From the cell containing the given text, extract its center point as (X, Y) coordinate. 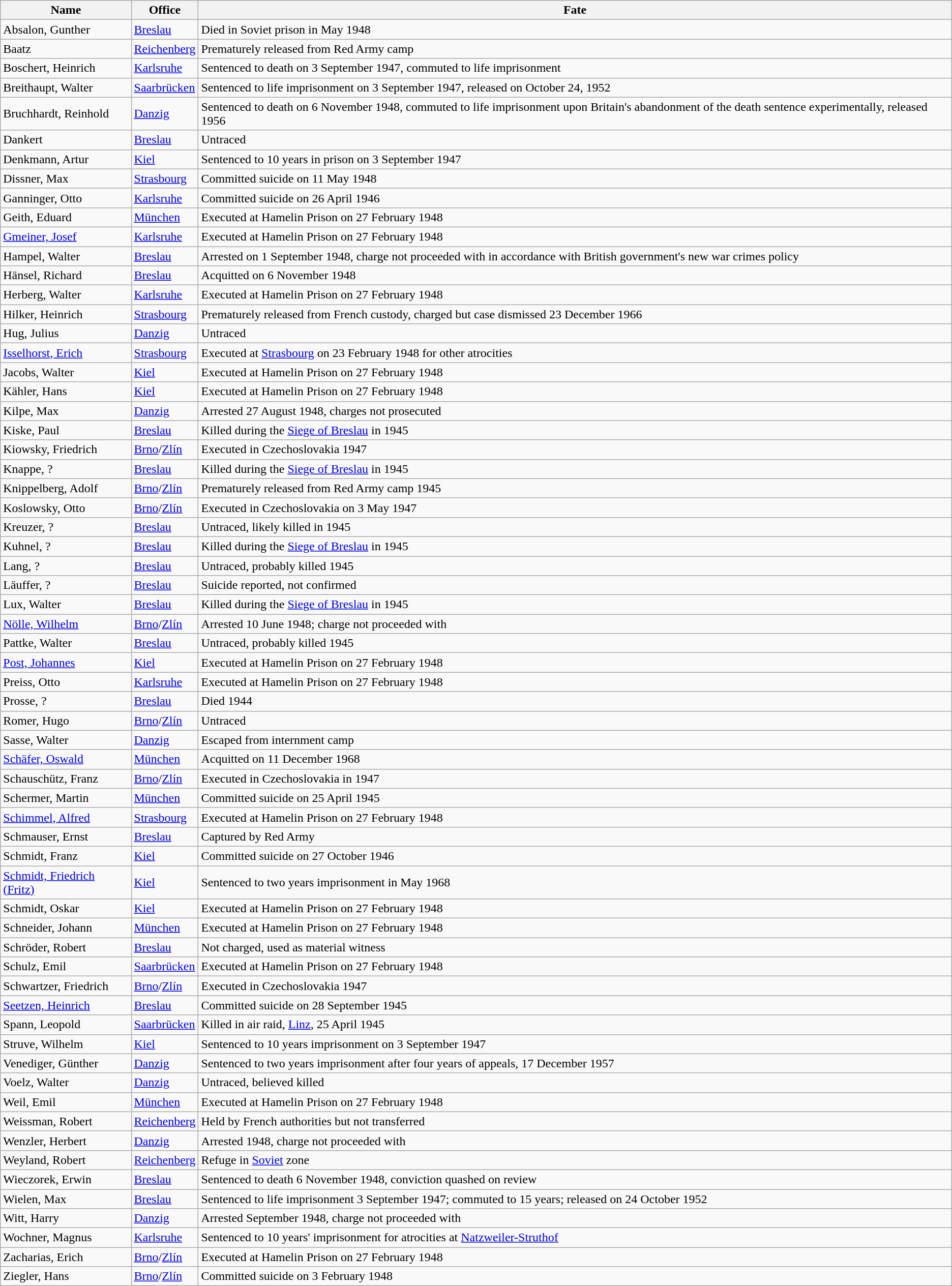
Schmauser, Ernst (66, 836)
Struve, Wilhelm (66, 1044)
Sentenced to death on 6 November 1948, commuted to life imprisonment upon Britain's abandonment of the death sentence experimentally, released 1956 (575, 114)
Sentenced to life imprisonment 3 September 1947; commuted to 15 years; released on 24 October 1952 (575, 1199)
Name (66, 10)
Schneider, Johann (66, 928)
Weil, Emil (66, 1102)
Nölle, Wilhelm (66, 624)
Untraced, believed killed (575, 1083)
Dissner, Max (66, 178)
Sentenced to two years imprisonment after four years of appeals, 17 December 1957 (575, 1063)
Prematurely released from Red Army camp 1945 (575, 488)
Committed suicide on 27 October 1946 (575, 856)
Witt, Harry (66, 1218)
Hampel, Walter (66, 256)
Ganninger, Otto (66, 198)
Schmidt, Friedrich (Fritz) (66, 882)
Committed suicide on 11 May 1948 (575, 178)
Schmidt, Franz (66, 856)
Untraced, likely killed in 1945 (575, 527)
Held by French authorities but not transferred (575, 1121)
Schäfer, Oswald (66, 759)
Boschert, Heinrich (66, 68)
Died 1944 (575, 701)
Schröder, Robert (66, 947)
Prosse, ? (66, 701)
Arrested on 1 September 1948, charge not proceeded with in accordance with British government's new war crimes policy (575, 256)
Kreuzer, ? (66, 527)
Lang, ? (66, 566)
Ziegler, Hans (66, 1276)
Office (165, 10)
Knippelberg, Adolf (66, 488)
Committed suicide on 25 April 1945 (575, 798)
Arrested 10 June 1948; charge not proceeded with (575, 624)
Gmeiner, Josef (66, 236)
Hilker, Heinrich (66, 314)
Seetzen, Heinrich (66, 1005)
Knappe, ? (66, 469)
Died in Soviet prison in May 1948 (575, 29)
Wielen, Max (66, 1199)
Schermer, Martin (66, 798)
Lux, Walter (66, 605)
Läuffer, ? (66, 585)
Committed suicide on 28 September 1945 (575, 1005)
Romer, Hugo (66, 721)
Schimmel, Alfred (66, 817)
Venediger, Günther (66, 1063)
Sentenced to death 6 November 1948, conviction quashed on review (575, 1179)
Suicide reported, not confirmed (575, 585)
Kuhnel, ? (66, 546)
Spann, Leopold (66, 1025)
Sentenced to 10 years' imprisonment for atrocities at Natzweiler-Struthof (575, 1238)
Pattke, Walter (66, 643)
Schmidt, Oskar (66, 909)
Hug, Julius (66, 334)
Refuge in Soviet zone (575, 1160)
Geith, Eduard (66, 217)
Voelz, Walter (66, 1083)
Prematurely released from Red Army camp (575, 49)
Hänsel, Richard (66, 276)
Kähler, Hans (66, 392)
Dankert (66, 140)
Committed suicide on 26 April 1946 (575, 198)
Captured by Red Army (575, 836)
Acquitted on 11 December 1968 (575, 759)
Executed in Czechoslovakia in 1947 (575, 779)
Acquitted on 6 November 1948 (575, 276)
Preiss, Otto (66, 682)
Schulz, Emil (66, 967)
Escaped from internment camp (575, 740)
Isselhorst, Erich (66, 353)
Wenzler, Herbert (66, 1141)
Denkmann, Artur (66, 159)
Arrested 1948, charge not proceeded with (575, 1141)
Fate (575, 10)
Sentenced to death on 3 September 1947, commuted to life imprisonment (575, 68)
Weissman, Robert (66, 1121)
Breithaupt, Walter (66, 87)
Herberg, Walter (66, 295)
Kiske, Paul (66, 430)
Sentenced to life imprisonment on 3 September 1947, released on October 24, 1952 (575, 87)
Sasse, Walter (66, 740)
Wieczorek, Erwin (66, 1179)
Killed in air raid, Linz, 25 April 1945 (575, 1025)
Sentenced to 10 years imprisonment on 3 September 1947 (575, 1044)
Zacharias, Erich (66, 1257)
Prematurely released from French custody, charged but case dismissed 23 December 1966 (575, 314)
Executed at Strasbourg on 23 February 1948 for other atrocities (575, 353)
Arrested 27 August 1948, charges not prosecuted (575, 411)
Sentenced to 10 years in prison on 3 September 1947 (575, 159)
Schwartzer, Friedrich (66, 986)
Committed suicide on 3 February 1948 (575, 1276)
Baatz (66, 49)
Not charged, used as material witness (575, 947)
Kilpe, Max (66, 411)
Weyland, Robert (66, 1160)
Post, Johannes (66, 663)
Schauschütz, Franz (66, 779)
Executed in Czechoslovakia on 3 May 1947 (575, 507)
Jacobs, Walter (66, 372)
Koslowsky, Otto (66, 507)
Kiowsky, Friedrich (66, 450)
Arrested September 1948, charge not proceeded with (575, 1218)
Bruchhardt, Reinhold (66, 114)
Absalon, Gunther (66, 29)
Sentenced to two years imprisonment in May 1968 (575, 882)
Wochner, Magnus (66, 1238)
